Identify which cell holds the provided text, then report its (x, y) central coordinate. 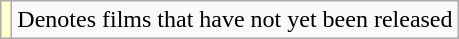
Denotes films that have not yet been released (235, 20)
